Determine the (X, Y) coordinate at the center of the cell enclosing the given text.  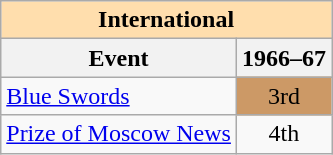
1966–67 (284, 58)
Prize of Moscow News (119, 134)
Event (119, 58)
4th (284, 134)
International (166, 20)
3rd (284, 96)
Blue Swords (119, 96)
